Output the (X, Y) coordinate of the center of the cell containing the given text.  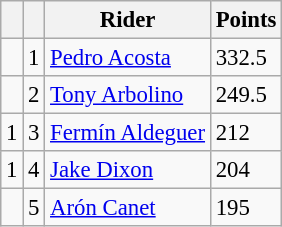
204 (246, 170)
5 (34, 208)
Tony Arbolino (128, 95)
3 (34, 133)
Jake Dixon (128, 170)
2 (34, 95)
Arón Canet (128, 208)
332.5 (246, 58)
249.5 (246, 95)
Fermín Aldeguer (128, 133)
195 (246, 208)
4 (34, 170)
212 (246, 133)
Pedro Acosta (128, 58)
Points (246, 20)
Rider (128, 20)
